Locate the cell with the specified text and output its [x, y] center coordinate. 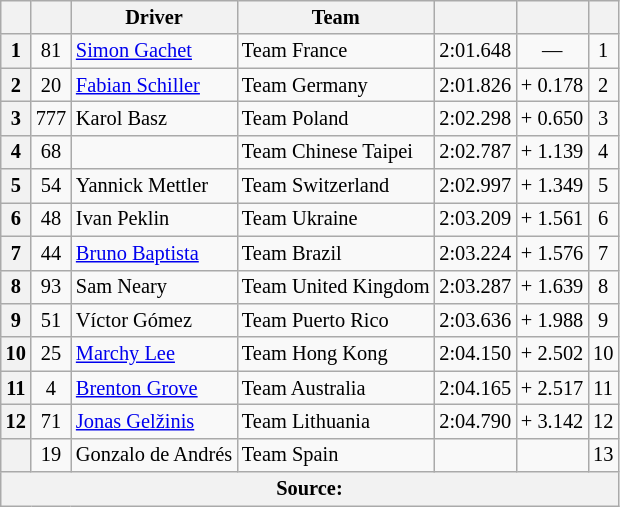
— [552, 51]
2:03.287 [475, 287]
19 [51, 455]
2:01.648 [475, 51]
44 [51, 253]
93 [51, 287]
777 [51, 118]
Simon Gachet [154, 51]
+ 0.178 [552, 85]
Ivan Peklin [154, 219]
+ 1.988 [552, 320]
+ 1.576 [552, 253]
Yannick Mettler [154, 186]
+ 1.561 [552, 219]
2:02.298 [475, 118]
68 [51, 152]
Team Australia [336, 388]
Team [336, 17]
2:02.997 [475, 186]
Team Puerto Rico [336, 320]
+ 1.139 [552, 152]
2:04.150 [475, 354]
+ 2.502 [552, 354]
Team United Kingdom [336, 287]
20 [51, 85]
13 [603, 455]
Karol Basz [154, 118]
Team Lithuania [336, 421]
81 [51, 51]
Gonzalo de Andrés [154, 455]
Driver [154, 17]
71 [51, 421]
+ 0.650 [552, 118]
+ 3.142 [552, 421]
Team Germany [336, 85]
Team Spain [336, 455]
Jonas Gelžinis [154, 421]
2:04.790 [475, 421]
Team Switzerland [336, 186]
+ 1.349 [552, 186]
Brenton Grove [154, 388]
Team Ukraine [336, 219]
Bruno Baptista [154, 253]
+ 1.639 [552, 287]
48 [51, 219]
54 [51, 186]
Team Poland [336, 118]
Team Hong Kong [336, 354]
2:01.826 [475, 85]
Sam Neary [154, 287]
Team France [336, 51]
+ 2.517 [552, 388]
2:03.636 [475, 320]
2:02.787 [475, 152]
Fabian Schiller [154, 85]
Marchy Lee [154, 354]
25 [51, 354]
Team Brazil [336, 253]
Víctor Gómez [154, 320]
51 [51, 320]
Source: [310, 489]
2:03.209 [475, 219]
2:04.165 [475, 388]
Team Chinese Taipei [336, 152]
2:03.224 [475, 253]
